Return [X, Y] of the center of cell containing provided text 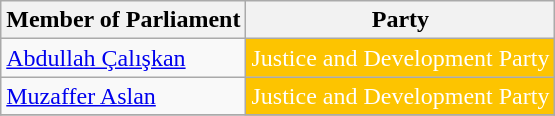
Abdullah Çalışkan [124, 58]
Party [400, 20]
Member of Parliament [124, 20]
Muzaffer Aslan [124, 96]
